Extract the [X, Y] coordinate from the center of the cell holding the provided text.  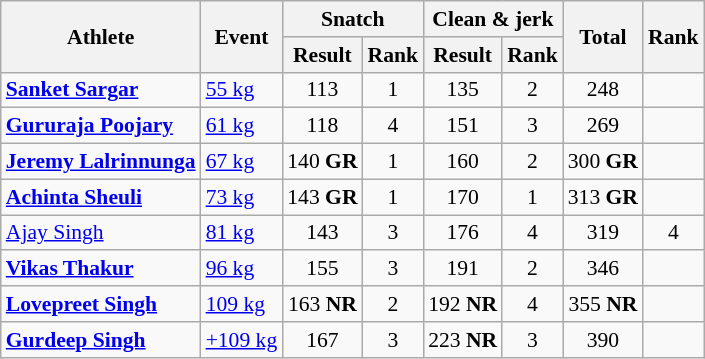
319 [603, 233]
Vikas Thakur [101, 269]
135 [462, 90]
Total [603, 36]
143 GR [322, 197]
81 kg [242, 233]
Sanket Sargar [101, 90]
191 [462, 269]
Athlete [101, 36]
176 [462, 233]
223 NR [462, 340]
55 kg [242, 90]
269 [603, 126]
Gururaja Poojary [101, 126]
61 kg [242, 126]
Clean & jerk [493, 19]
140 GR [322, 162]
170 [462, 197]
67 kg [242, 162]
118 [322, 126]
163 NR [322, 304]
Achinta Sheuli [101, 197]
160 [462, 162]
Event [242, 36]
73 kg [242, 197]
113 [322, 90]
155 [322, 269]
+109 kg [242, 340]
167 [322, 340]
248 [603, 90]
109 kg [242, 304]
Jeremy Lalrinnunga [101, 162]
192 NR [462, 304]
300 GR [603, 162]
Ajay Singh [101, 233]
346 [603, 269]
Gurdeep Singh [101, 340]
143 [322, 233]
355 NR [603, 304]
313 GR [603, 197]
151 [462, 126]
390 [603, 340]
Snatch [352, 19]
Lovepreet Singh [101, 304]
96 kg [242, 269]
